Locate the cell with the specified text and output its (X, Y) center coordinate. 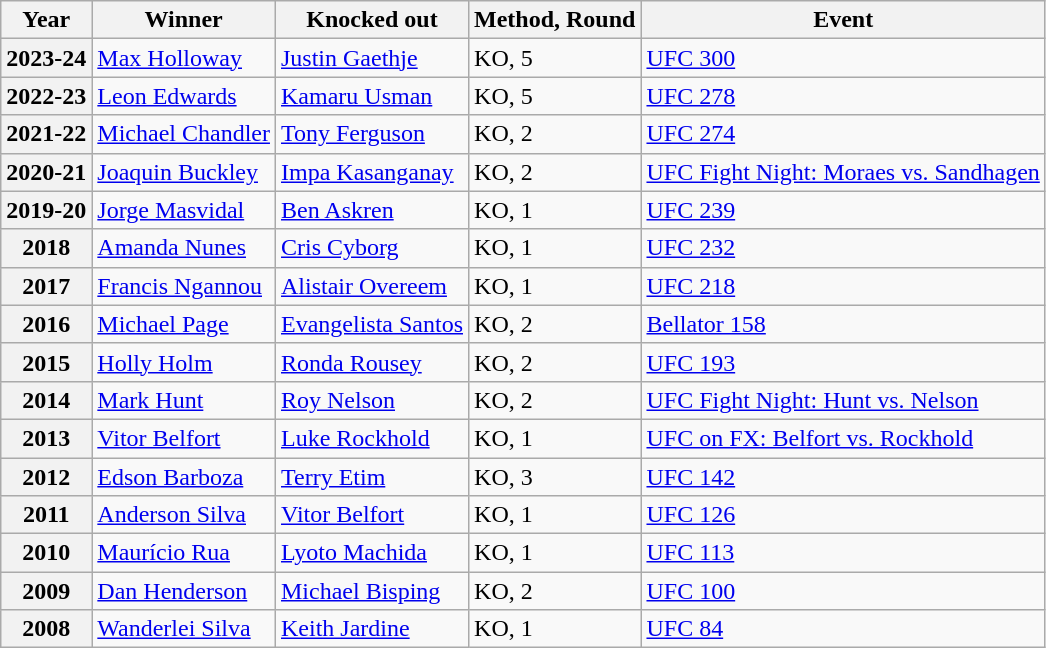
Lyoto Machida (372, 553)
2009 (46, 591)
Bellator 158 (843, 324)
Impa Kasanganay (372, 172)
Justin Gaethje (372, 58)
UFC 126 (843, 515)
Wanderlei Silva (184, 629)
Kamaru Usman (372, 96)
UFC 239 (843, 210)
UFC Fight Night: Hunt vs. Nelson (843, 400)
Edson Barboza (184, 477)
2021-22 (46, 134)
Dan Henderson (184, 591)
Method, Round (555, 20)
2013 (46, 438)
2008 (46, 629)
UFC Fight Night: Moraes vs. Sandhagen (843, 172)
Maurício Rua (184, 553)
UFC on FX: Belfort vs. Rockhold (843, 438)
UFC 84 (843, 629)
2010 (46, 553)
Terry Etim (372, 477)
2017 (46, 286)
Amanda Nunes (184, 248)
2023-24 (46, 58)
2015 (46, 362)
UFC 113 (843, 553)
UFC 193 (843, 362)
Alistair Overeem (372, 286)
UFC 278 (843, 96)
UFC 232 (843, 248)
Jorge Masvidal (184, 210)
Anderson Silva (184, 515)
2019-20 (46, 210)
Ben Askren (372, 210)
2012 (46, 477)
Winner (184, 20)
Joaquin Buckley (184, 172)
2022-23 (46, 96)
UFC 142 (843, 477)
Year (46, 20)
2018 (46, 248)
Max Holloway (184, 58)
Evangelista Santos (372, 324)
2011 (46, 515)
UFC 218 (843, 286)
Knocked out (372, 20)
Event (843, 20)
Cris Cyborg (372, 248)
KO, 3 (555, 477)
Francis Ngannou (184, 286)
2020-21 (46, 172)
UFC 300 (843, 58)
Keith Jardine (372, 629)
2016 (46, 324)
Michael Page (184, 324)
Mark Hunt (184, 400)
2014 (46, 400)
Ronda Rousey (372, 362)
Michael Chandler (184, 134)
Michael Bisping (372, 591)
Roy Nelson (372, 400)
Leon Edwards (184, 96)
UFC 100 (843, 591)
Holly Holm (184, 362)
Tony Ferguson (372, 134)
UFC 274 (843, 134)
Luke Rockhold (372, 438)
